Extract the (x, y) coordinate from the center of the cell holding the provided text.  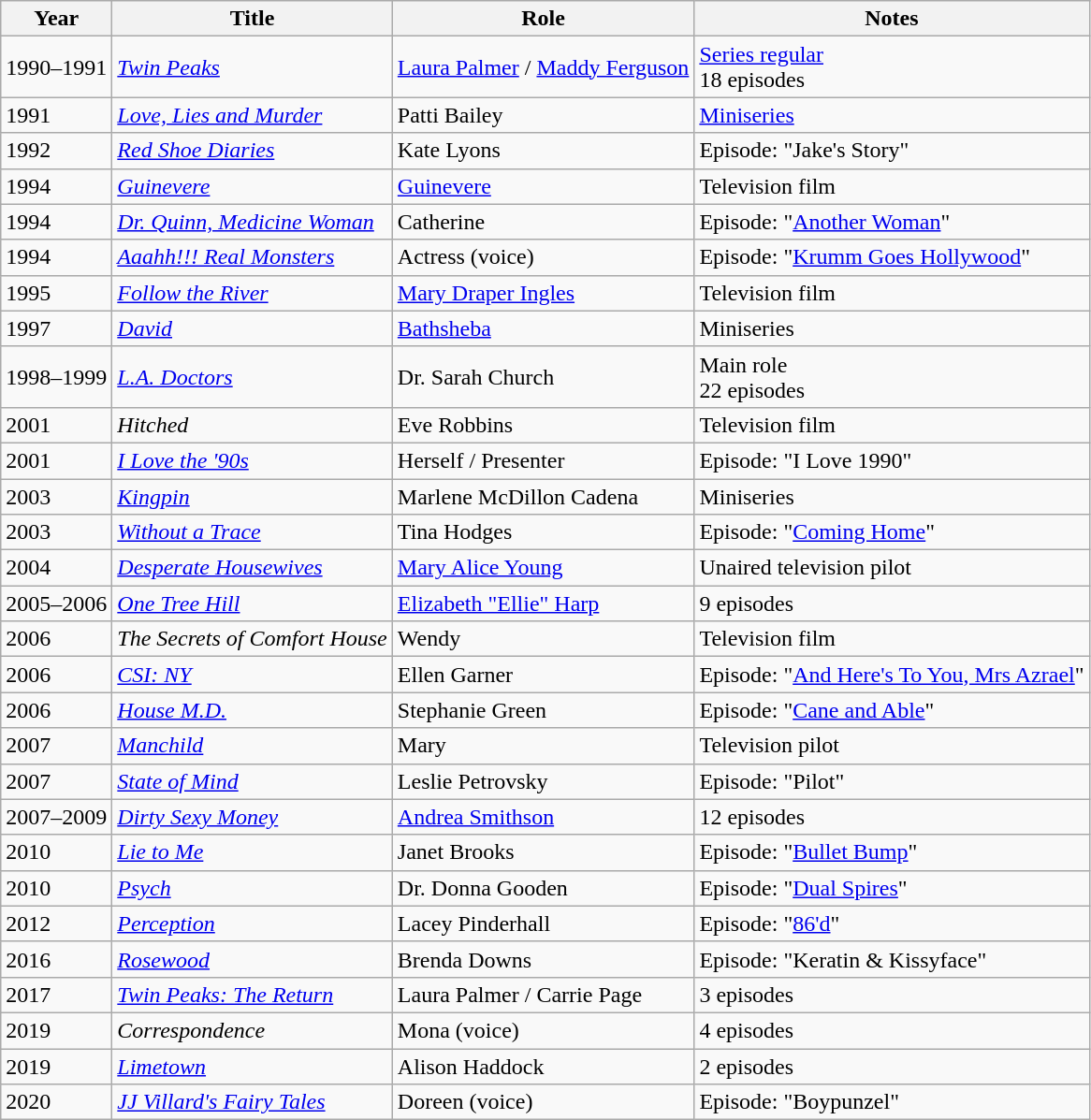
House M.D. (253, 710)
Dr. Sarah Church (543, 376)
Leslie Petrovsky (543, 781)
Mary Draper Ingles (543, 293)
Laura Palmer / Maddy Ferguson (543, 67)
The Secrets of Comfort House (253, 639)
Follow the River (253, 293)
Twin Peaks (253, 67)
Psych (253, 888)
1998–1999 (56, 376)
9 episodes (892, 604)
Mona (voice) (543, 1030)
Kate Lyons (543, 151)
4 episodes (892, 1030)
Mary Alice Young (543, 568)
Episode: "Keratin & Kissyface" (892, 959)
12 episodes (892, 817)
Episode: "I Love 1990" (892, 460)
David (253, 328)
2005–2006 (56, 604)
Twin Peaks: The Return (253, 995)
Episode: "And Here's To You, Mrs Azrael" (892, 675)
Episode: "Another Woman" (892, 222)
Without a Trace (253, 532)
Lacey Pinderhall (543, 924)
Manchild (253, 746)
Elizabeth "Ellie" Harp (543, 604)
2004 (56, 568)
2012 (56, 924)
Episode: "86'd" (892, 924)
Episode: "Bullet Bump" (892, 852)
Laura Palmer / Carrie Page (543, 995)
Series regular18 episodes (892, 67)
Dr. Quinn, Medicine Woman (253, 222)
Andrea Smithson (543, 817)
Episode: "Coming Home" (892, 532)
Red Shoe Diaries (253, 151)
Dirty Sexy Money (253, 817)
Role (543, 19)
Lie to Me (253, 852)
1997 (56, 328)
3 episodes (892, 995)
Rosewood (253, 959)
Main role22 episodes (892, 376)
I Love the '90s (253, 460)
Episode: "Jake's Story" (892, 151)
Stephanie Green (543, 710)
Janet Brooks (543, 852)
Marlene McDillon Cadena (543, 497)
Episode: "Boypunzel" (892, 1102)
Catherine (543, 222)
Desperate Housewives (253, 568)
Correspondence (253, 1030)
JJ Villard's Fairy Tales (253, 1102)
Episode: "Cane and Able" (892, 710)
Actress (voice) (543, 257)
2 episodes (892, 1066)
Notes (892, 19)
Wendy (543, 639)
Perception (253, 924)
Alison Haddock (543, 1066)
L.A. Doctors (253, 376)
1991 (56, 115)
1990–1991 (56, 67)
Eve Robbins (543, 425)
Love, Lies and Murder (253, 115)
2020 (56, 1102)
Patti Bailey (543, 115)
Television pilot (892, 746)
Kingpin (253, 497)
2007–2009 (56, 817)
Episode: "Pilot" (892, 781)
Mary (543, 746)
State of Mind (253, 781)
Aaahh!!! Real Monsters (253, 257)
Title (253, 19)
Brenda Downs (543, 959)
Year (56, 19)
Hitched (253, 425)
CSI: NY (253, 675)
Bathsheba (543, 328)
Unaired television pilot (892, 568)
One Tree Hill (253, 604)
Limetown (253, 1066)
Tina Hodges (543, 532)
Ellen Garner (543, 675)
1995 (56, 293)
2017 (56, 995)
Dr. Donna Gooden (543, 888)
1992 (56, 151)
Doreen (voice) (543, 1102)
Herself / Presenter (543, 460)
2016 (56, 959)
Episode: "Dual Spires" (892, 888)
Episode: "Krumm Goes Hollywood" (892, 257)
